Extract the [x, y] coordinate from the center of the cell holding the provided text.  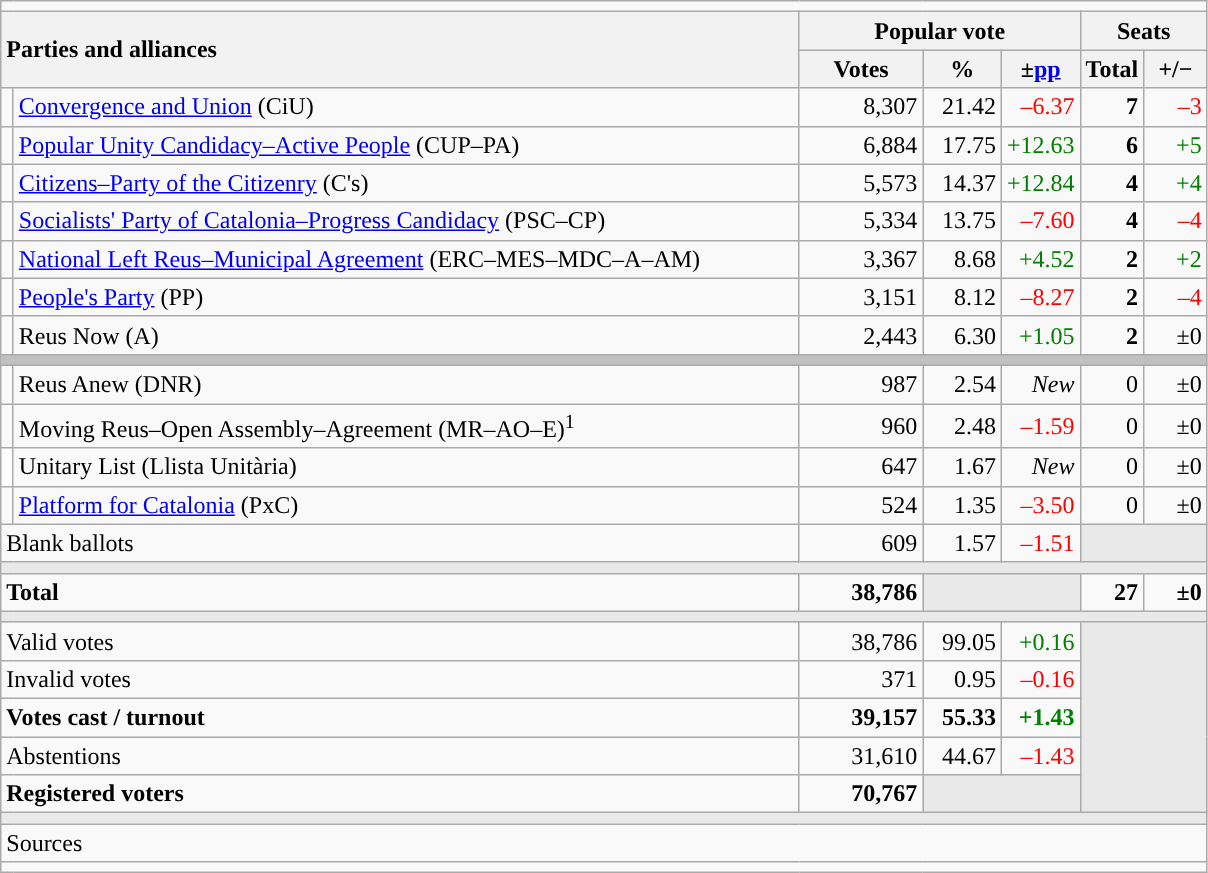
6,884 [861, 145]
2.54 [962, 384]
70,767 [861, 794]
609 [861, 543]
+2 [1176, 259]
–1.51 [1040, 543]
–3 [1176, 107]
+12.63 [1040, 145]
5,334 [861, 221]
Registered voters [400, 794]
17.75 [962, 145]
987 [861, 384]
Popular vote [940, 31]
3,367 [861, 259]
–1.43 [1040, 756]
Reus Anew (DNR) [406, 384]
Platform for Catalonia (PxC) [406, 505]
647 [861, 467]
27 [1112, 592]
2,443 [861, 335]
Votes cast / turnout [400, 718]
National Left Reus–Municipal Agreement (ERC–MES–MDC–A–AM) [406, 259]
Socialists' Party of Catalonia–Progress Candidacy (PSC–CP) [406, 221]
+0.16 [1040, 641]
960 [861, 426]
39,157 [861, 718]
14.37 [962, 183]
Votes [861, 69]
8,307 [861, 107]
% [962, 69]
0.95 [962, 679]
44.67 [962, 756]
Convergence and Union (CiU) [406, 107]
99.05 [962, 641]
3,151 [861, 297]
Parties and alliances [400, 50]
371 [861, 679]
1.35 [962, 505]
–6.37 [1040, 107]
55.33 [962, 718]
21.42 [962, 107]
Sources [604, 843]
+1.43 [1040, 718]
Popular Unity Candidacy–Active People (CUP–PA) [406, 145]
1.67 [962, 467]
8.12 [962, 297]
524 [861, 505]
Citizens–Party of the Citizenry (C's) [406, 183]
+4.52 [1040, 259]
+12.84 [1040, 183]
1.57 [962, 543]
Moving Reus–Open Assembly–Agreement (MR–AO–E)1 [406, 426]
Valid votes [400, 641]
6.30 [962, 335]
+4 [1176, 183]
Invalid votes [400, 679]
–3.50 [1040, 505]
7 [1112, 107]
±pp [1040, 69]
Reus Now (A) [406, 335]
–0.16 [1040, 679]
+/− [1176, 69]
+5 [1176, 145]
Abstentions [400, 756]
Blank ballots [400, 543]
6 [1112, 145]
8.68 [962, 259]
–1.59 [1040, 426]
31,610 [861, 756]
+1.05 [1040, 335]
Unitary List (Llista Unitària) [406, 467]
Seats [1144, 31]
2.48 [962, 426]
13.75 [962, 221]
People's Party (PP) [406, 297]
–8.27 [1040, 297]
5,573 [861, 183]
–7.60 [1040, 221]
